Return the [x, y] coordinate for the center point of the cell that contains the specified text.  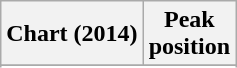
Chart (2014) [72, 34]
Peakposition [189, 34]
